Pinpoint the cell where the given text exists, returning its [x, y] midpoint coordinate. 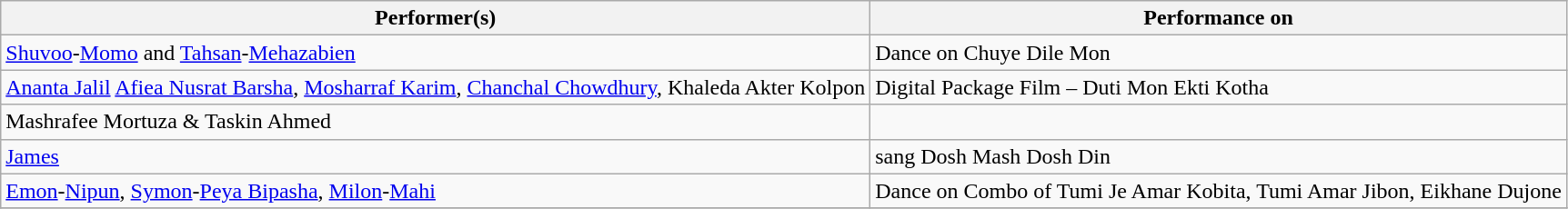
Performance on [1219, 18]
sang Dosh Mash Dosh Din [1219, 156]
Mashrafee Mortuza & Taskin Ahmed [436, 122]
Ananta Jalil Afiea Nusrat Barsha, Mosharraf Karim, Chanchal Chowdhury, Khaleda Akter Kolpon [436, 87]
James [436, 156]
Dance on Chuye Dile Mon [1219, 53]
Performer(s) [436, 18]
Digital Package Film – Duti Mon Ekti Kotha [1219, 87]
Dance on Combo of Tumi Je Amar Kobita, Tumi Amar Jibon, Eikhane Dujone [1219, 191]
Emon-Nipun, Symon-Peya Bipasha, Milon-Mahi [436, 191]
Shuvoo-Momo and Tahsan-Mehazabien [436, 53]
